Find where the given text appears and provide that cell's center as (X, Y) coordinate. 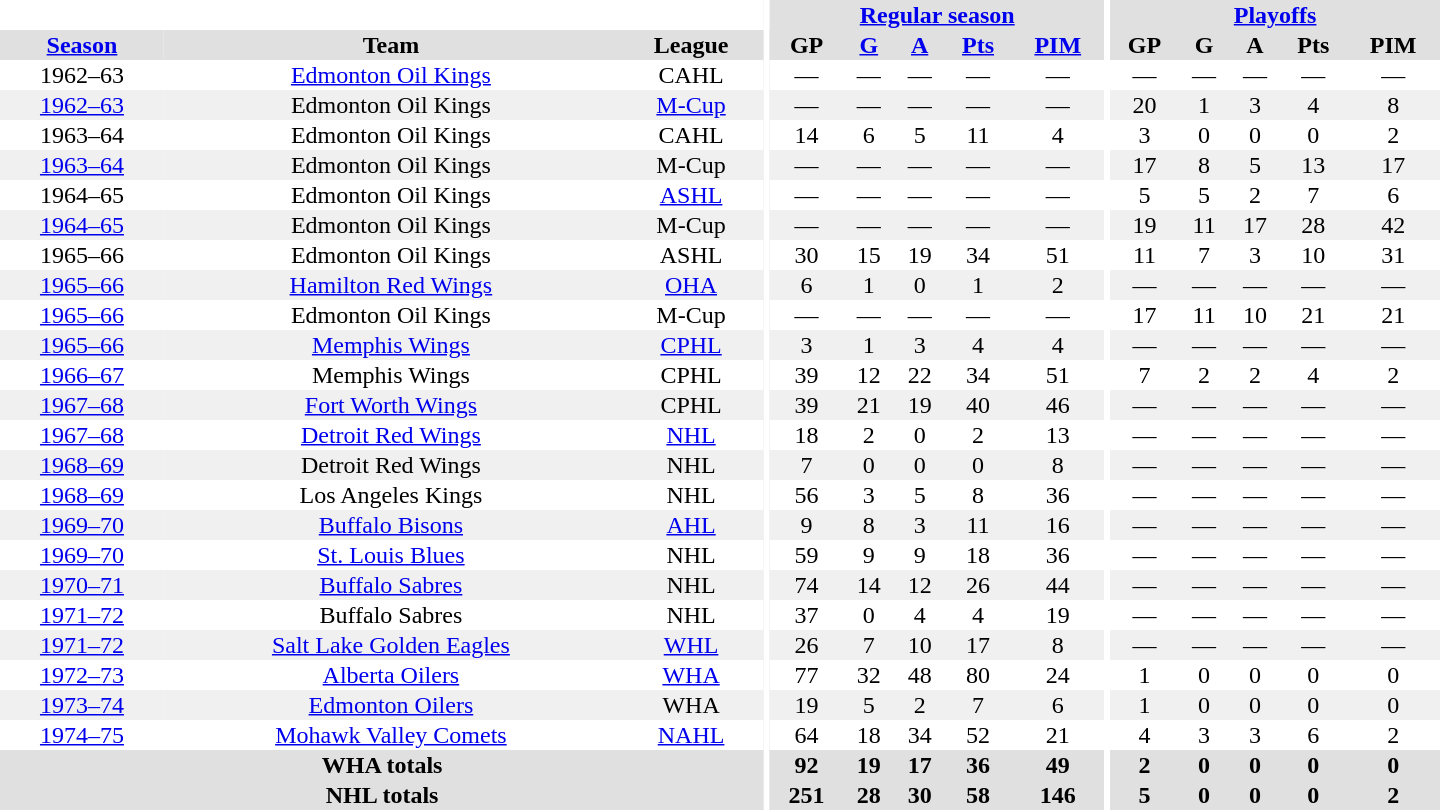
Team (391, 45)
37 (806, 615)
WHL (691, 645)
24 (1058, 675)
16 (1058, 525)
74 (806, 585)
20 (1144, 105)
1974–75 (82, 735)
Hamilton Red Wings (391, 285)
Buffalo Bisons (391, 525)
Regular season (938, 15)
40 (978, 405)
Season (82, 45)
Playoffs (1275, 15)
92 (806, 765)
22 (920, 375)
42 (1393, 225)
251 (806, 795)
44 (1058, 585)
46 (1058, 405)
Salt Lake Golden Eagles (391, 645)
80 (978, 675)
146 (1058, 795)
AHL (691, 525)
1972–73 (82, 675)
OHA (691, 285)
15 (868, 255)
1973–74 (82, 705)
31 (1393, 255)
League (691, 45)
Alberta Oilers (391, 675)
48 (920, 675)
NHL totals (382, 795)
St. Louis Blues (391, 555)
1970–71 (82, 585)
52 (978, 735)
56 (806, 495)
Edmonton Oilers (391, 705)
WHA totals (382, 765)
32 (868, 675)
Mohawk Valley Comets (391, 735)
49 (1058, 765)
Los Angeles Kings (391, 495)
NAHL (691, 735)
58 (978, 795)
59 (806, 555)
Fort Worth Wings (391, 405)
77 (806, 675)
1966–67 (82, 375)
64 (806, 735)
